Output the [X, Y] coordinate of the center of the cell containing the given text.  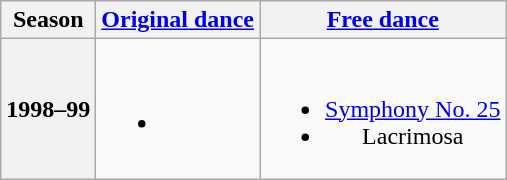
Free dance [383, 20]
Symphony No. 25 Lacrimosa [383, 109]
Season [48, 20]
1998–99 [48, 109]
Original dance [178, 20]
